Determine the [X, Y] coordinate at the center of the cell enclosing the given text.  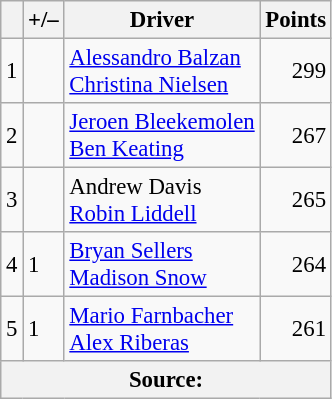
Andrew Davis Robin Liddell [162, 200]
Jeroen Bleekemolen Ben Keating [162, 136]
Bryan Sellers Madison Snow [162, 264]
+/– [44, 20]
265 [296, 200]
267 [296, 136]
264 [296, 264]
Alessandro Balzan Christina Nielsen [162, 72]
299 [296, 72]
4 [12, 264]
261 [296, 330]
Points [296, 20]
2 [12, 136]
Mario Farnbacher Alex Riberas [162, 330]
5 [12, 330]
3 [12, 200]
Driver [162, 20]
